Extract the [x, y] coordinate from the center of the cell holding the provided text.  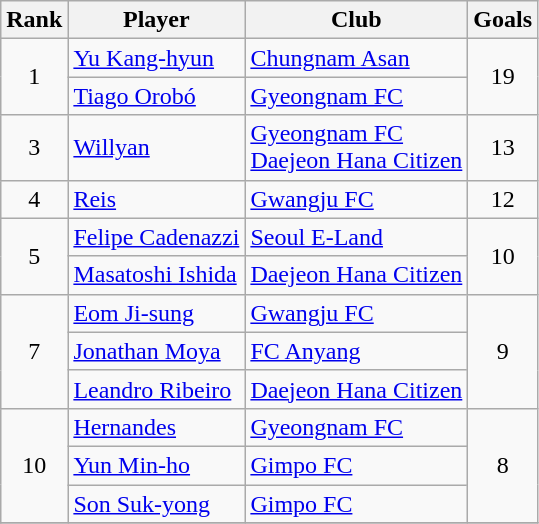
19 [503, 77]
Rank [34, 20]
13 [503, 148]
Hernandes [156, 427]
4 [34, 199]
Masatoshi Ishida [156, 275]
Gyeongnam FC Daejeon Hana Citizen [356, 148]
Club [356, 20]
Yu Kang-hyun [156, 58]
Reis [156, 199]
3 [34, 148]
Leandro Ribeiro [156, 389]
Tiago Orobó [156, 96]
5 [34, 256]
12 [503, 199]
9 [503, 351]
Yun Min-ho [156, 465]
Felipe Cadenazzi [156, 237]
Jonathan Moya [156, 351]
Willyan [156, 148]
Goals [503, 20]
FC Anyang [356, 351]
Seoul E-Land [356, 237]
Son Suk-yong [156, 503]
7 [34, 351]
Eom Ji-sung [156, 313]
Chungnam Asan [356, 58]
8 [503, 465]
Player [156, 20]
1 [34, 77]
